Determine the [x, y] coordinate at the center of the cell enclosing the given text.  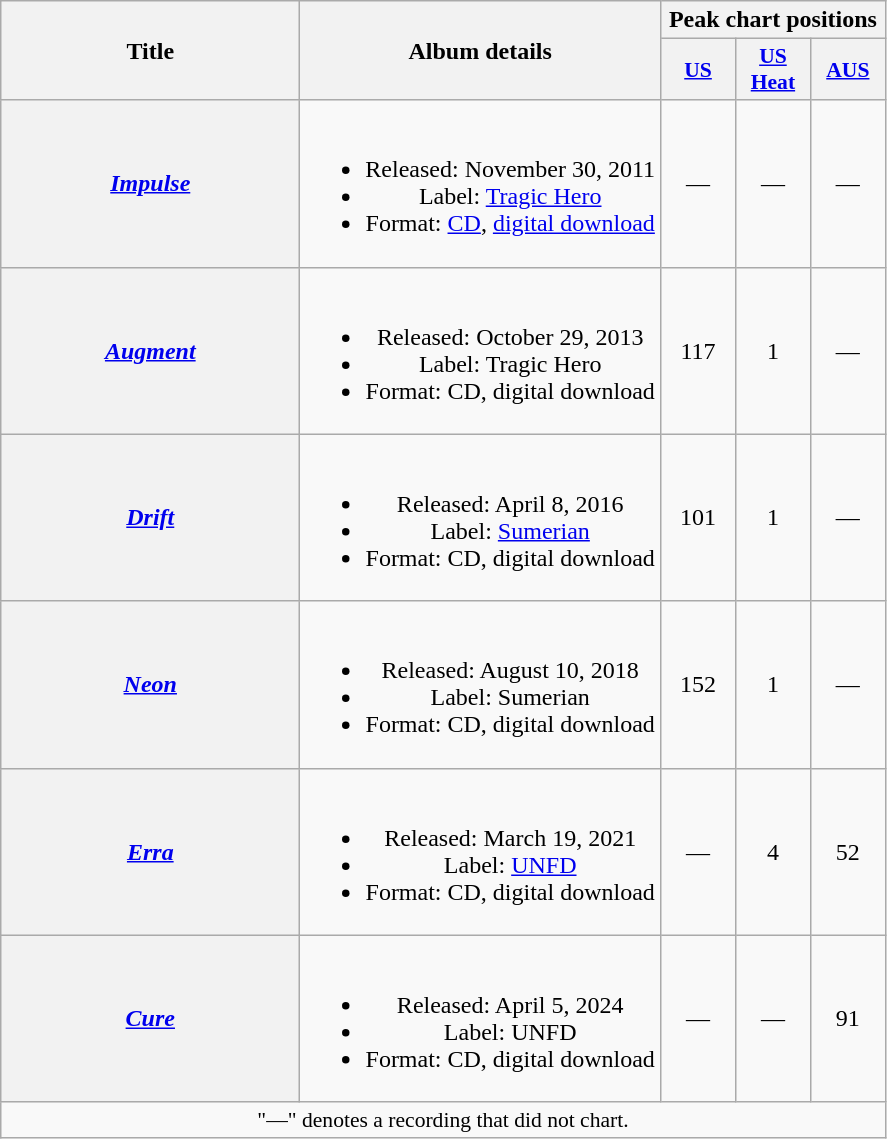
US [698, 70]
52 [848, 852]
Neon [150, 684]
Released: March 19, 2021Label: UNFDFormat: CD, digital download [480, 852]
Released: April 8, 2016Label: SumerianFormat: CD, digital download [480, 518]
US Heat [772, 70]
Title [150, 50]
Peak chart positions [774, 20]
Erra [150, 852]
Drift [150, 518]
AUS [848, 70]
117 [698, 350]
"—" denotes a recording that did not chart. [444, 1120]
101 [698, 518]
152 [698, 684]
Released: August 10, 2018Label: SumerianFormat: CD, digital download [480, 684]
4 [772, 852]
Album details [480, 50]
Cure [150, 1018]
Released: November 30, 2011Label: Tragic HeroFormat: CD, digital download [480, 184]
Released: April 5, 2024Label: UNFDFormat: CD, digital download [480, 1018]
Impulse [150, 184]
Released: October 29, 2013Label: Tragic HeroFormat: CD, digital download [480, 350]
91 [848, 1018]
Augment [150, 350]
